Output the [X, Y] coordinate of the center of the cell containing the given text.  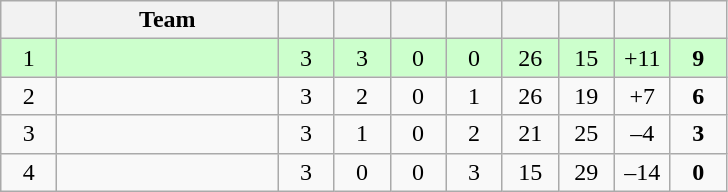
19 [586, 96]
25 [586, 134]
–14 [642, 172]
+11 [642, 58]
–4 [642, 134]
9 [698, 58]
6 [698, 96]
21 [530, 134]
+7 [642, 96]
Team [168, 20]
4 [29, 172]
29 [586, 172]
